Detect which cell encompasses the target text, then output its (X, Y) center coordinate. 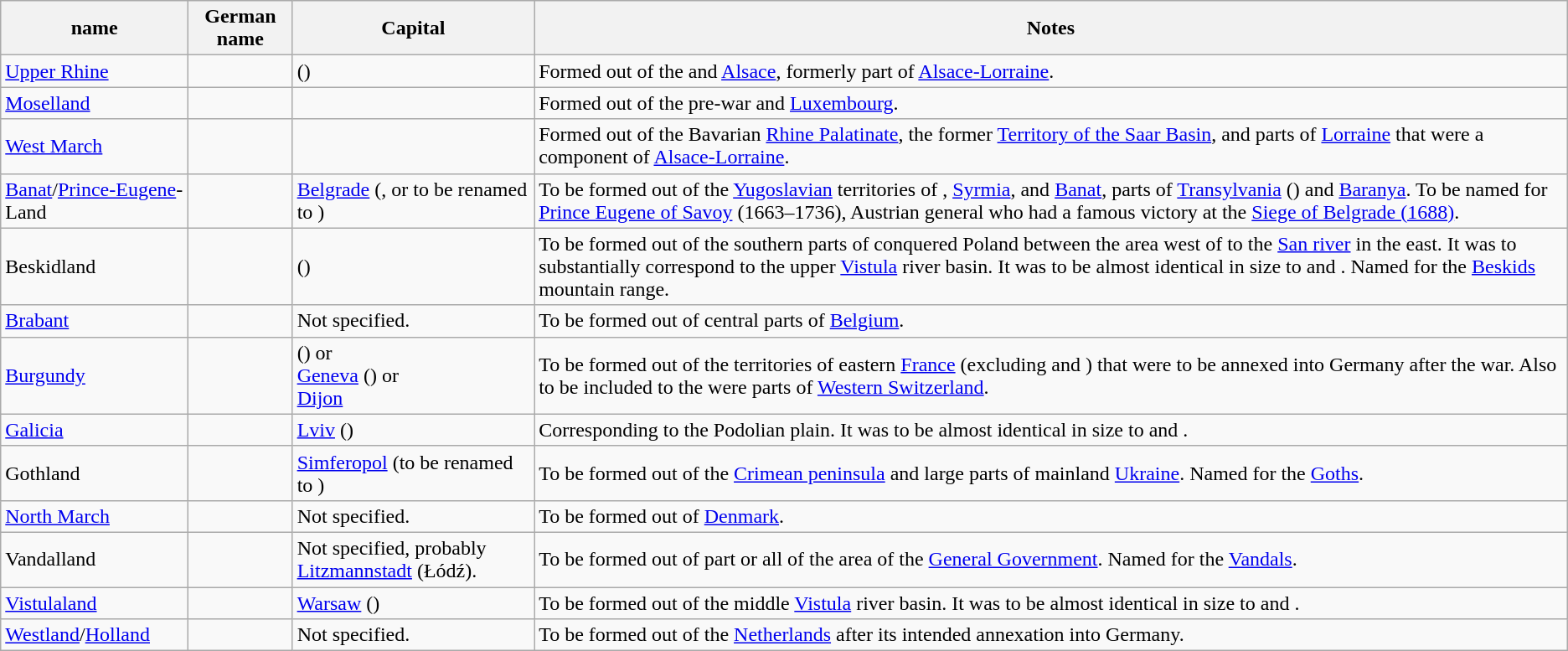
Galicia (95, 430)
Corresponding to the Podolian plain. It was to be almost identical in size to and . (1051, 430)
Belgrade (, or to be renamed to ) (414, 201)
Banat/Prince-Eugene-Land (95, 201)
name (95, 28)
To be formed out of the Netherlands after its intended annexation into Germany. (1051, 635)
Gothland (95, 473)
Vistulaland (95, 602)
To be formed out of the middle Vistula river basin. It was to be almost identical in size to and . (1051, 602)
To be formed out of the Crimean peninsula and large parts of mainland Ukraine. Named for the Goths. (1051, 473)
Warsaw () (414, 602)
Formed out of the Bavarian Rhine Palatinate, the former Territory of the Saar Basin, and parts of Lorraine that were a component of Alsace-Lorraine. (1051, 146)
Capital (414, 28)
Moselland (95, 103)
Simferopol (to be renamed to ) (414, 473)
North March (95, 516)
To be formed out of part or all of the area of the General Government. Named for the Vandals. (1051, 560)
Formed out of the pre-war and Luxembourg. (1051, 103)
Formed out of the and Alsace, formerly part of Alsace-Lorraine. (1051, 71)
Brabant (95, 321)
() or Geneva () or Dijon (414, 375)
Notes (1051, 28)
Westland/Holland (95, 635)
Burgundy (95, 375)
Not specified, probably Litzmannstadt (Łódź). (414, 560)
Upper Rhine (95, 71)
Vandalland (95, 560)
To be formed out of central parts of Belgium. (1051, 321)
To be formed out of Denmark. (1051, 516)
West March (95, 146)
Lviv () (414, 430)
Beskidland (95, 266)
German name (240, 28)
